Determine the [X, Y] coordinate at the center of the cell enclosing the given text.  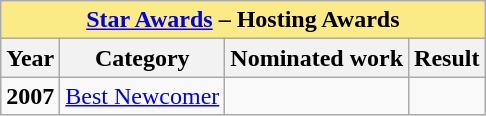
Nominated work [317, 58]
Star Awards – Hosting Awards [243, 20]
Year [30, 58]
Best Newcomer [142, 96]
Result [447, 58]
2007 [30, 96]
Category [142, 58]
